From the cell containing the given text, extract its center point as [X, Y] coordinate. 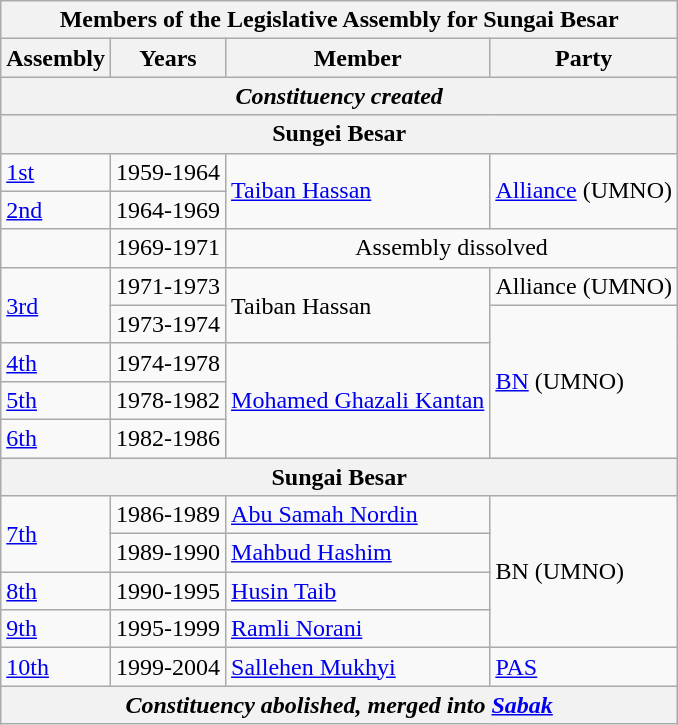
3rd [56, 305]
6th [56, 438]
1999-2004 [168, 667]
2nd [56, 210]
4th [56, 362]
1964-1969 [168, 210]
8th [56, 591]
Members of the Legislative Assembly for Sungai Besar [340, 20]
Member [358, 58]
Sungai Besar [340, 477]
Mohamed Ghazali Kantan [358, 400]
Assembly [56, 58]
Assembly dissolved [452, 248]
Ramli Norani [358, 629]
Constituency abolished, merged into Sabak [340, 705]
1969-1971 [168, 248]
9th [56, 629]
Sungei Besar [340, 134]
Constituency created [340, 96]
Abu Samah Nordin [358, 515]
Husin Taib [358, 591]
PAS [584, 667]
Sallehen Mukhyi [358, 667]
1959-1964 [168, 172]
1995-1999 [168, 629]
1982-1986 [168, 438]
10th [56, 667]
1971-1973 [168, 286]
1978-1982 [168, 400]
1973-1974 [168, 324]
5th [56, 400]
Years [168, 58]
Mahbud Hashim [358, 553]
7th [56, 534]
Party [584, 58]
1974-1978 [168, 362]
1986-1989 [168, 515]
1989-1990 [168, 553]
1st [56, 172]
1990-1995 [168, 591]
